Identify which cell holds the provided text, then report its [x, y] central coordinate. 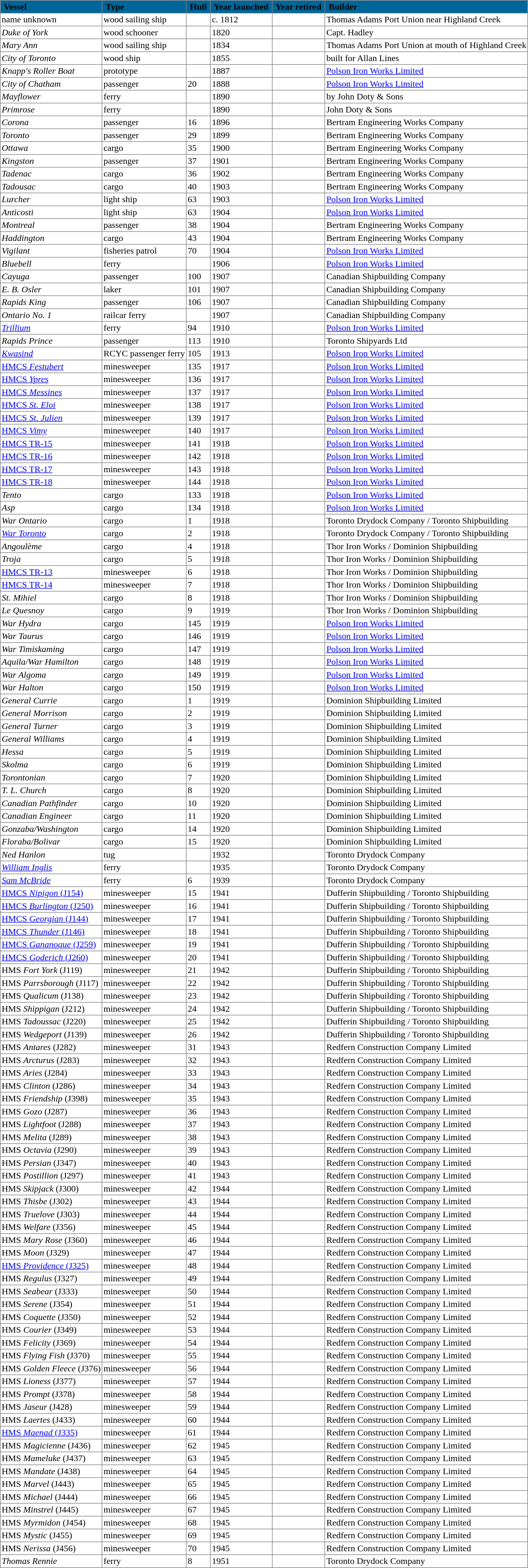
65 [198, 1484]
HMCS St. Eloi [51, 405]
141 [198, 443]
57 [198, 1381]
39 [198, 1150]
HMCS Messines [51, 392]
Duke of York [51, 32]
1834 [241, 45]
113 [198, 341]
HMCS TR-17 [51, 469]
41 [198, 1176]
T. L. Church [51, 790]
136 [198, 379]
HMS Flying Fish (J370) [51, 1355]
HMCS TR-16 [51, 456]
143 [198, 469]
HMS Gozo (J287) [51, 1111]
Kingston [51, 161]
HMS Minstrel (J445) [51, 1510]
HMS Nerissa (J456) [51, 1548]
HMS Myrmidon (J454) [51, 1523]
HMCS Georgian (J144) [51, 919]
HMS Golden Fleece (J376) [51, 1368]
HMS Michael (J444) [51, 1497]
Ontario No. 1 [51, 315]
Corona [51, 122]
68 [198, 1523]
John Doty & Sons [427, 109]
53 [198, 1330]
52 [198, 1317]
HMCS TR-13 [51, 572]
Mary Ann [51, 45]
HMS Wedgeport (J139) [51, 1034]
HMS Lioness (J377) [51, 1381]
HMS Mameluke (J437) [51, 1458]
1913 [241, 353]
1887 [241, 71]
145 [198, 623]
23 [198, 996]
Sam McBride [51, 880]
62 [198, 1445]
64 [198, 1471]
31 [198, 1047]
55 [198, 1355]
HMS Aries (J284) [51, 1073]
Trillium [51, 328]
c. 1812 [241, 19]
106 [198, 302]
HMS Lightfoot (J288) [51, 1124]
1855 [241, 58]
60 [198, 1420]
Capt. Hadley [427, 32]
HMS Welfare (J356) [51, 1227]
tug [144, 855]
HMS Mystic (J455) [51, 1535]
Canadian Engineer [51, 816]
1888 [241, 84]
54 [198, 1343]
1902 [241, 174]
1820 [241, 32]
name unknown [51, 19]
HMCS Vimy [51, 430]
61 [198, 1432]
Rapids Prince [51, 341]
33 [198, 1073]
HMS Clinton (J286) [51, 1086]
1935 [241, 867]
22 [198, 983]
Mayflower [51, 96]
by John Doty & Sons [427, 96]
19 [198, 944]
Skolma [51, 764]
Torontonian [51, 777]
HMS Magicienne (J436) [51, 1445]
wood schooner [144, 32]
134 [198, 508]
Canadian Pathfinder [51, 803]
Montreal [51, 225]
25 [198, 1021]
RCYC passenger ferry [144, 353]
HMS Friendship (J398) [51, 1098]
HMS Qualicum (J138) [51, 996]
Thomas Adams Port Union at mouth of Highland Creek [427, 45]
Thomas Rennie [51, 1561]
1906 [241, 264]
17 [198, 919]
HMS Arcturus (J283) [51, 1060]
Builder [427, 7]
wood ship [144, 58]
51 [198, 1304]
94 [198, 328]
147 [198, 649]
48 [198, 1266]
1896 [241, 122]
HMS Coquette (J350) [51, 1317]
Toronto Shipyards Ltd [427, 341]
42 [198, 1189]
Floraba/Bolivar [51, 842]
laker [144, 289]
56 [198, 1368]
Asp [51, 508]
133 [198, 495]
9 [198, 610]
HMS Seabear (J333) [51, 1291]
HMS Thisbe (J302) [51, 1201]
Gonzaba/Washington [51, 829]
HMS Moon (J329) [51, 1253]
HMS Mary Rose (J360) [51, 1240]
HMCS TR-18 [51, 482]
Cayuga [51, 276]
135 [198, 366]
21 [198, 970]
Thomas Adams Port Union near Highland Creek [427, 19]
HMS Antares (J282) [51, 1047]
Year retired [299, 7]
Tadenac [51, 174]
137 [198, 392]
Tadousac [51, 187]
45 [198, 1227]
Angoulème [51, 546]
Primrose [51, 109]
HMS Providence (J325) [51, 1266]
18 [198, 932]
War Timiskaming [51, 649]
148 [198, 662]
War Algoma [51, 675]
Toronto [51, 135]
10 [198, 803]
29 [198, 135]
66 [198, 1497]
50 [198, 1291]
69 [198, 1535]
War Ontario [51, 521]
HMS Fort York (J119) [51, 970]
HMS Felicity (J369) [51, 1343]
fisheries patrol [144, 251]
49 [198, 1278]
HMS Courier (J349) [51, 1330]
HMS Jaseur (J428) [51, 1407]
HMS Marvel (J443) [51, 1484]
HMS Prompt (J378) [51, 1394]
26 [198, 1034]
prototype [144, 71]
Tento [51, 495]
3 [198, 726]
Rapids King [51, 302]
Vigilant [51, 251]
Anticosti [51, 212]
Kwasind [51, 353]
Ned Hanlon [51, 855]
War Taurus [51, 636]
HMS Persian (J347) [51, 1163]
14 [198, 829]
HMS Parrsborough (J117) [51, 983]
Type [144, 7]
1939 [241, 880]
140 [198, 430]
HMS Octavia (J290) [51, 1150]
101 [198, 289]
War Toronto [51, 533]
William Inglis [51, 867]
Lurcher [51, 199]
149 [198, 675]
1901 [241, 161]
Ottawa [51, 148]
HMS Melita (J289) [51, 1137]
Le Quesnoy [51, 610]
HMCS Nipigon (J154) [51, 893]
General Turner [51, 726]
67 [198, 1510]
59 [198, 1407]
Hull [198, 7]
Troja [51, 559]
City of Toronto [51, 58]
144 [198, 482]
146 [198, 636]
1932 [241, 855]
47 [198, 1253]
HMCS TR-15 [51, 443]
HMS Shippigan (J212) [51, 1009]
100 [198, 276]
138 [198, 405]
HMS Maenad (J335) [51, 1432]
150 [198, 687]
HMCS Burlington (J250) [51, 906]
HMS Tadoussac (J220) [51, 1021]
HMS Skipjack (J300) [51, 1189]
32 [198, 1060]
HMS Laertes (J433) [51, 1420]
11 [198, 816]
General Williams [51, 739]
Year launched [241, 7]
HMCS Thunder (J146) [51, 932]
1899 [241, 135]
Bluebell [51, 264]
34 [198, 1086]
44 [198, 1214]
E. B. Osler [51, 289]
HMS Mandate (J438) [51, 1471]
1951 [241, 1561]
58 [198, 1394]
HMCS Ypres [51, 379]
City of Chatham [51, 84]
HMS Truelove (J303) [51, 1214]
142 [198, 456]
HMS Regulus (J327) [51, 1278]
HMCS St. Julien [51, 418]
Vessel [51, 7]
Hessa [51, 752]
War Hydra [51, 623]
HMCS Goderich (J260) [51, 957]
24 [198, 1009]
Haddington [51, 238]
built for Allan Lines [427, 58]
HMS Postillion (J297) [51, 1176]
46 [198, 1240]
St. Mihiel [51, 598]
General Currie [51, 700]
1900 [241, 148]
Knapp's Roller Boat [51, 71]
HMCS TR-14 [51, 585]
HMCS Gananoque (J259) [51, 944]
War Halton [51, 687]
139 [198, 418]
railcar ferry [144, 315]
105 [198, 353]
Aquila/War Hamilton [51, 662]
HMCS Festubert [51, 366]
HMS Serene (J354) [51, 1304]
General Morrison [51, 713]
